Scan for the cell matching the given text and deliver its (x, y) coordinate at center. 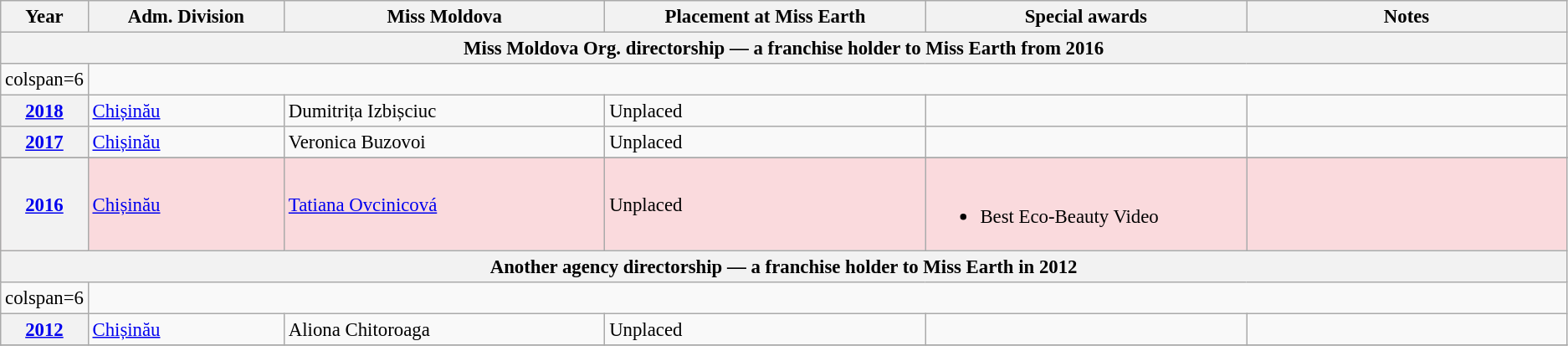
Special awards (1086, 17)
Best Eco-Beauty Video (1086, 204)
2018 (44, 111)
Miss Moldova (445, 17)
Tatiana Ovcinicová (445, 204)
Another agency directorship — a franchise holder to Miss Earth in 2012 (784, 266)
Dumitrița Izbișciuc (445, 111)
Veronica Buzovoi (445, 142)
Year (44, 17)
Miss Moldova Org. directorship — a franchise holder to Miss Earth from 2016 (784, 49)
Aliona Chitoroaga (445, 329)
2017 (44, 142)
Adm. Division (186, 17)
Notes (1407, 17)
Placement at Miss Earth (765, 17)
2016 (44, 204)
2012 (44, 329)
